Search for the cell housing the specified text and yield its (X, Y) center coordinate. 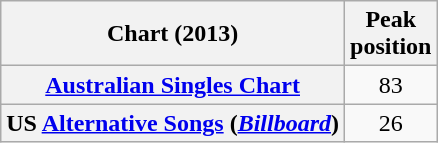
Chart (2013) (173, 34)
Peakposition (391, 34)
US Alternative Songs (Billboard) (173, 123)
26 (391, 123)
83 (391, 85)
Australian Singles Chart (173, 85)
